Return (X, Y) of the center of cell containing provided text 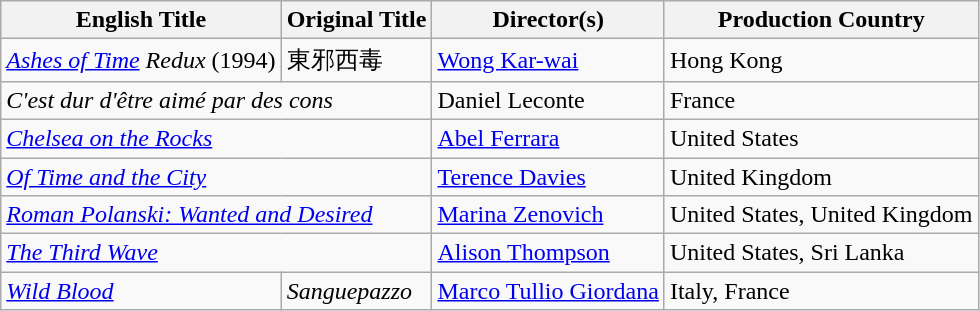
Sanguepazzo (356, 291)
Wild Blood (141, 291)
Abel Ferrara (548, 138)
Ashes of Time Redux (1994) (141, 60)
France (821, 100)
English Title (141, 20)
Terence Davies (548, 177)
Of Time and the City (216, 177)
Director(s) (548, 20)
United States (821, 138)
Hong Kong (821, 60)
東邪西毒 (356, 60)
United States, Sri Lanka (821, 253)
Italy, France (821, 291)
United States, United Kingdom (821, 215)
Original Title (356, 20)
Roman Polanski: Wanted and Desired (216, 215)
Production Country (821, 20)
Daniel Leconte (548, 100)
Marco Tullio Giordana (548, 291)
C'est dur d'être aimé par des cons (216, 100)
The Third Wave (216, 253)
Marina Zenovich (548, 215)
Chelsea on the Rocks (216, 138)
Alison Thompson (548, 253)
United Kingdom (821, 177)
Wong Kar-wai (548, 60)
